Determine the [x, y] coordinate at the center of the cell enclosing the given text.  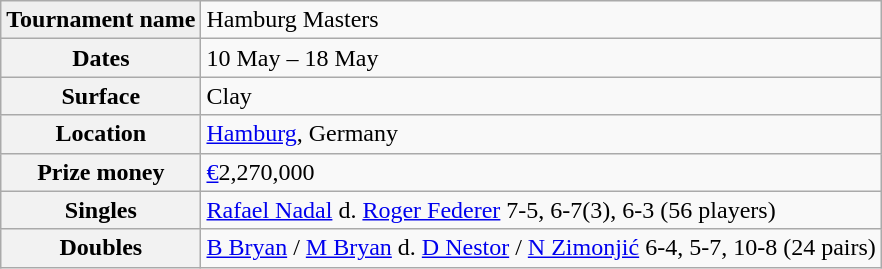
Clay [541, 96]
Hamburg Masters [541, 20]
B Bryan / M Bryan d. D Nestor / N Zimonjić 6-4, 5-7, 10-8 (24 pairs) [541, 248]
Singles [101, 210]
Surface [101, 96]
Dates [101, 58]
10 May – 18 May [541, 58]
€2,270,000 [541, 172]
Hamburg, Germany [541, 134]
Prize money [101, 172]
Tournament name [101, 20]
Location [101, 134]
Doubles [101, 248]
Rafael Nadal d. Roger Federer 7-5, 6-7(3), 6-3 (56 players) [541, 210]
